For the text-containing cell, return its midpoint in (x, y) coordinate format. 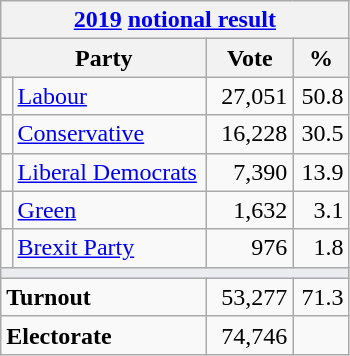
Party (104, 58)
Turnout (104, 297)
% (321, 58)
30.5 (321, 134)
Green (110, 210)
976 (250, 248)
50.8 (321, 96)
1.8 (321, 248)
74,746 (250, 335)
7,390 (250, 172)
Liberal Democrats (110, 172)
2019 notional result (175, 20)
3.1 (321, 210)
27,051 (250, 96)
1,632 (250, 210)
Labour (110, 96)
Electorate (104, 335)
53,277 (250, 297)
71.3 (321, 297)
Conservative (110, 134)
Brexit Party (110, 248)
Vote (250, 58)
16,228 (250, 134)
13.9 (321, 172)
